Capture the cell that displays the provided text and extract its (X, Y) central coordinate. 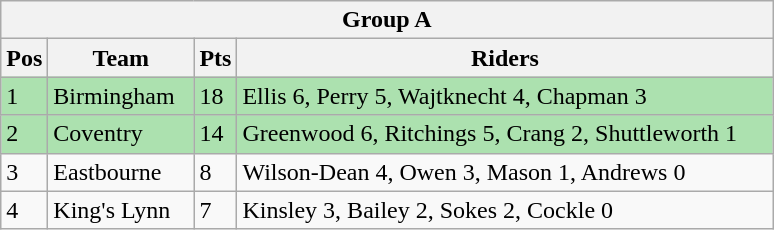
7 (216, 210)
Eastbourne (121, 172)
King's Lynn (121, 210)
8 (216, 172)
Coventry (121, 134)
Pos (24, 58)
Kinsley 3, Bailey 2, Sokes 2, Cockle 0 (505, 210)
18 (216, 96)
14 (216, 134)
Team (121, 58)
Wilson-Dean 4, Owen 3, Mason 1, Andrews 0 (505, 172)
Riders (505, 58)
Pts (216, 58)
4 (24, 210)
2 (24, 134)
1 (24, 96)
Greenwood 6, Ritchings 5, Crang 2, Shuttleworth 1 (505, 134)
Ellis 6, Perry 5, Wajtknecht 4, Chapman 3 (505, 96)
Birmingham (121, 96)
Group A (387, 20)
3 (24, 172)
